Locate the cell with the specified text and output its (x, y) center coordinate. 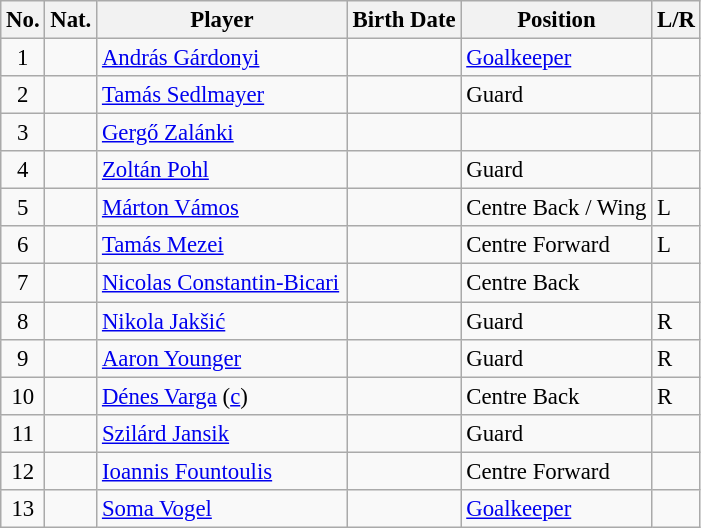
3 (23, 133)
Aaron Younger (222, 358)
1 (23, 58)
Zoltán Pohl (222, 170)
4 (23, 170)
Márton Vámos (222, 208)
Nikola Jakšić (222, 321)
Position (556, 20)
10 (23, 396)
Nicolas Constantin-Bicari (222, 283)
Nat. (71, 20)
7 (23, 283)
Player (222, 20)
Gergő Zalánki (222, 133)
Dénes Varga (c) (222, 396)
5 (23, 208)
11 (23, 433)
9 (23, 358)
L/R (676, 20)
Tamás Mezei (222, 245)
András Gárdonyi (222, 58)
No. (23, 20)
12 (23, 471)
13 (23, 509)
Centre Back / Wing (556, 208)
Ioannis Fountoulis (222, 471)
Birth Date (404, 20)
Soma Vogel (222, 509)
6 (23, 245)
Tamás Sedlmayer (222, 95)
2 (23, 95)
Szilárd Jansik (222, 433)
8 (23, 321)
